Scan for the cell matching the given text and deliver its (X, Y) coordinate at center. 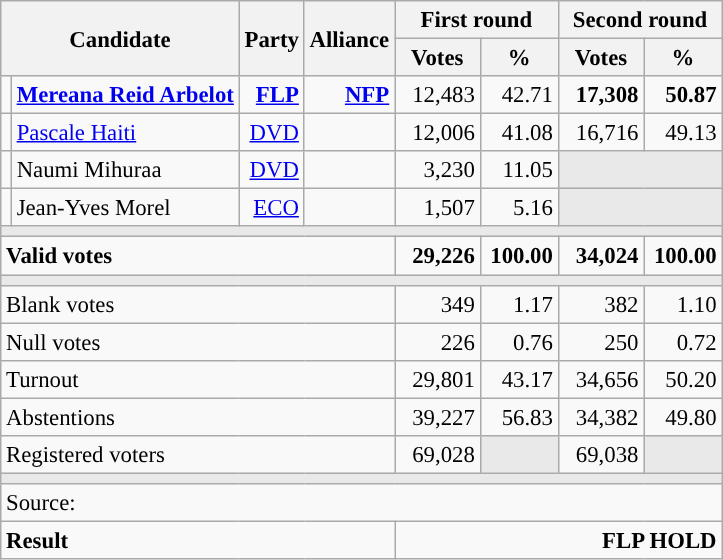
50.87 (683, 95)
43.17 (519, 379)
NFP (349, 95)
Alliance (349, 38)
ECO (272, 208)
250 (601, 342)
0.72 (683, 342)
Abstentions (198, 417)
Naumi Mihuraa (125, 170)
17,308 (601, 95)
Jean-Yves Morel (125, 208)
First round (476, 20)
41.08 (519, 133)
39,227 (437, 417)
16,716 (601, 133)
3,230 (437, 170)
FLP (272, 95)
0.76 (519, 342)
29,226 (437, 256)
49.13 (683, 133)
49.80 (683, 417)
34,656 (601, 379)
12,006 (437, 133)
FLP HOLD (558, 540)
1.17 (519, 304)
34,382 (601, 417)
42.71 (519, 95)
56.83 (519, 417)
Turnout (198, 379)
349 (437, 304)
Pascale Haiti (125, 133)
Null votes (198, 342)
Source: (362, 503)
Mereana Reid Arbelot (125, 95)
Valid votes (198, 256)
382 (601, 304)
1.10 (683, 304)
Registered voters (198, 455)
69,028 (437, 455)
50.20 (683, 379)
Party (272, 38)
Result (198, 540)
34,024 (601, 256)
12,483 (437, 95)
Candidate (120, 38)
Second round (640, 20)
69,038 (601, 455)
29,801 (437, 379)
5.16 (519, 208)
Blank votes (198, 304)
1,507 (437, 208)
226 (437, 342)
11.05 (519, 170)
